Capture the cell that displays the provided text and extract its [x, y] central coordinate. 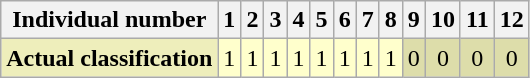
Actual classification [110, 58]
2 [252, 20]
Individual number [110, 20]
8 [390, 20]
11 [477, 20]
9 [414, 20]
12 [512, 20]
3 [276, 20]
10 [442, 20]
4 [298, 20]
7 [368, 20]
5 [322, 20]
6 [344, 20]
